Pinpoint the cell where the given text exists, returning its [x, y] midpoint coordinate. 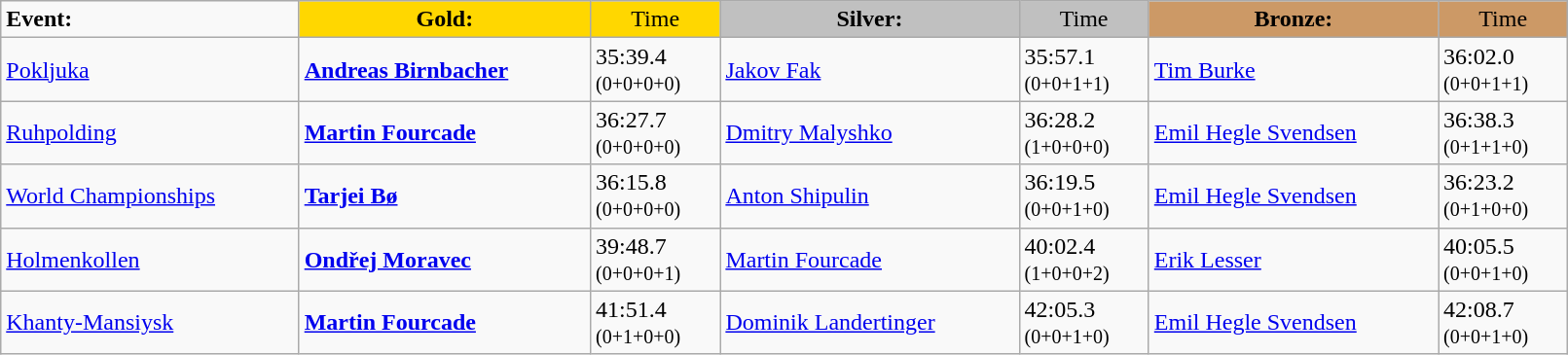
40:02.4(1+0+0+2) [1084, 259]
42:08.7(0+0+1+0) [1503, 323]
41:51.4(0+1+0+0) [656, 323]
Event: [150, 19]
Ondřej Moravec [444, 259]
36:19.5(0+0+1+0) [1084, 196]
39:48.7(0+0+0+1) [656, 259]
Erik Lesser [1293, 259]
35:57.1(0+0+1+1) [1084, 70]
42:05.3(0+0+1+0) [1084, 323]
Andreas Birnbacher [444, 70]
Bronze: [1293, 19]
Pokljuka [150, 70]
40:05.5(0+0+1+0) [1503, 259]
Tarjei Bø [444, 196]
36:23.2(0+1+0+0) [1503, 196]
Anton Shipulin [870, 196]
Silver: [870, 19]
Jakov Fak [870, 70]
Holmenkollen [150, 259]
Dominik Landertinger [870, 323]
36:28.2(1+0+0+0) [1084, 132]
Ruhpolding [150, 132]
35:39.4(0+0+0+0) [656, 70]
Dmitry Malyshko [870, 132]
36:02.0(0+0+1+1) [1503, 70]
Tim Burke [1293, 70]
36:38.3(0+1+1+0) [1503, 132]
36:27.7(0+0+0+0) [656, 132]
Gold: [444, 19]
World Championships [150, 196]
Khanty-Mansiysk [150, 323]
36:15.8(0+0+0+0) [656, 196]
